For the text-containing cell, return its midpoint in (X, Y) coordinate format. 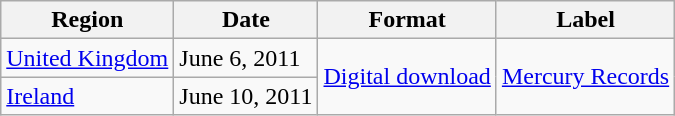
June 6, 2011 (246, 58)
Label (585, 20)
Ireland (88, 96)
June 10, 2011 (246, 96)
United Kingdom (88, 58)
Region (88, 20)
Date (246, 20)
Mercury Records (585, 77)
Format (407, 20)
Digital download (407, 77)
